Return the [X, Y] coordinate for the center point of the cell that contains the specified text.  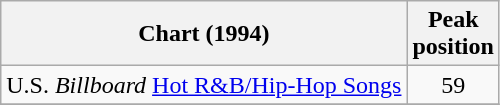
59 [453, 85]
U.S. Billboard Hot R&B/Hip-Hop Songs [204, 85]
Chart (1994) [204, 34]
Peakposition [453, 34]
